Detect which cell encompasses the target text, then output its (x, y) center coordinate. 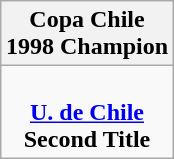
U. de ChileSecond Title (86, 112)
Copa Chile1998 Champion (86, 34)
